Output the [x, y] coordinate of the center of the cell containing the given text.  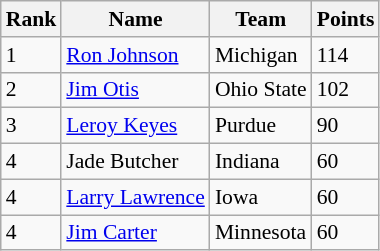
Rank [32, 19]
Jim Carter [136, 233]
Michigan [261, 55]
1 [32, 55]
Ohio State [261, 90]
Name [136, 19]
Team [261, 19]
Points [346, 19]
3 [32, 126]
102 [346, 90]
Jade Butcher [136, 162]
2 [32, 90]
Iowa [261, 197]
Leroy Keyes [136, 126]
Purdue [261, 126]
Jim Otis [136, 90]
Larry Lawrence [136, 197]
Ron Johnson [136, 55]
114 [346, 55]
Minnesota [261, 233]
Indiana [261, 162]
90 [346, 126]
